Scan for the cell matching the given text and deliver its (x, y) coordinate at center. 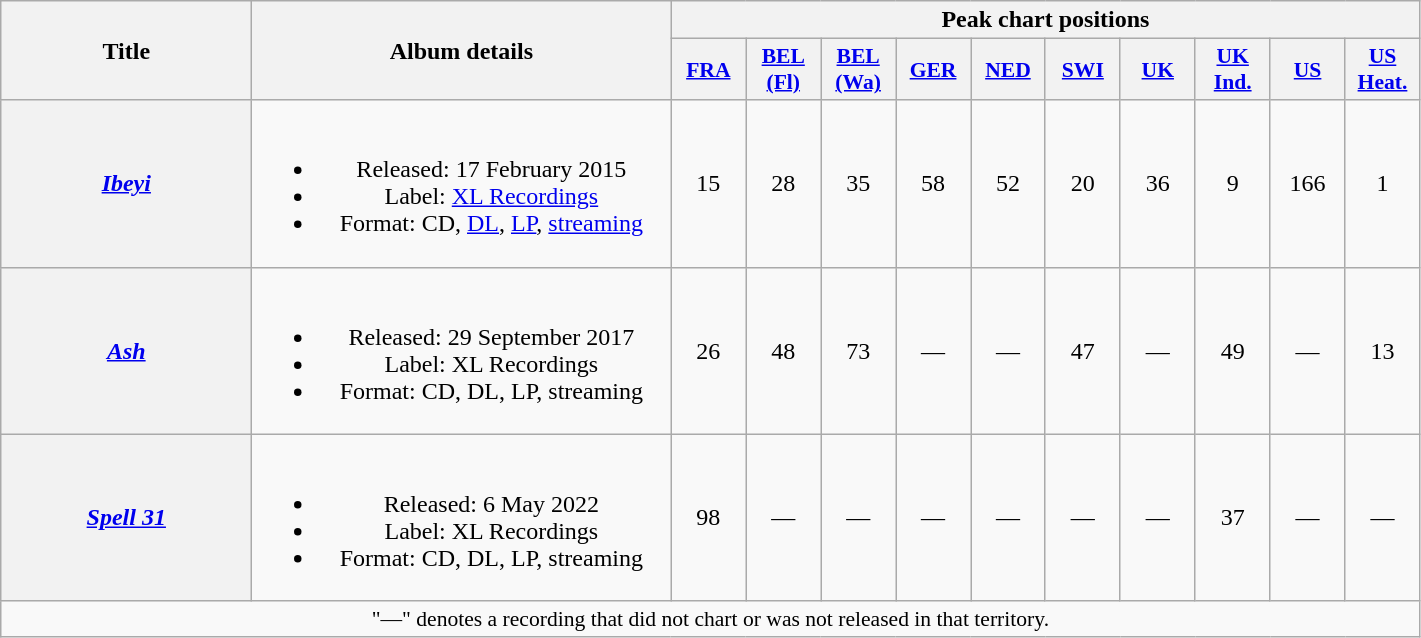
28 (784, 184)
Title (126, 50)
73 (858, 350)
UKInd. (1232, 70)
48 (784, 350)
SWI (1082, 70)
Released: 6 May 2022Label: XL RecordingsFormat: CD, DL, LP, streaming (462, 518)
20 (1082, 184)
36 (1158, 184)
US (1308, 70)
58 (934, 184)
9 (1232, 184)
13 (1382, 350)
Ash (126, 350)
"—" denotes a recording that did not chart or was not released in that territory. (710, 619)
Spell 31 (126, 518)
USHeat. (1382, 70)
FRA (708, 70)
Released: 17 February 2015Label: XL RecordingsFormat: CD, DL, LP, streaming (462, 184)
GER (934, 70)
Album details (462, 50)
Released: 29 September 2017Label: XL RecordingsFormat: CD, DL, LP, streaming (462, 350)
47 (1082, 350)
166 (1308, 184)
Peak chart positions (1046, 20)
52 (1008, 184)
BEL (Wa) (858, 70)
NED (1008, 70)
1 (1382, 184)
Ibeyi (126, 184)
49 (1232, 350)
26 (708, 350)
98 (708, 518)
UK (1158, 70)
35 (858, 184)
15 (708, 184)
37 (1232, 518)
BEL (Fl) (784, 70)
